Return the (X, Y) coordinate for the center point of the cell that contains the specified text.  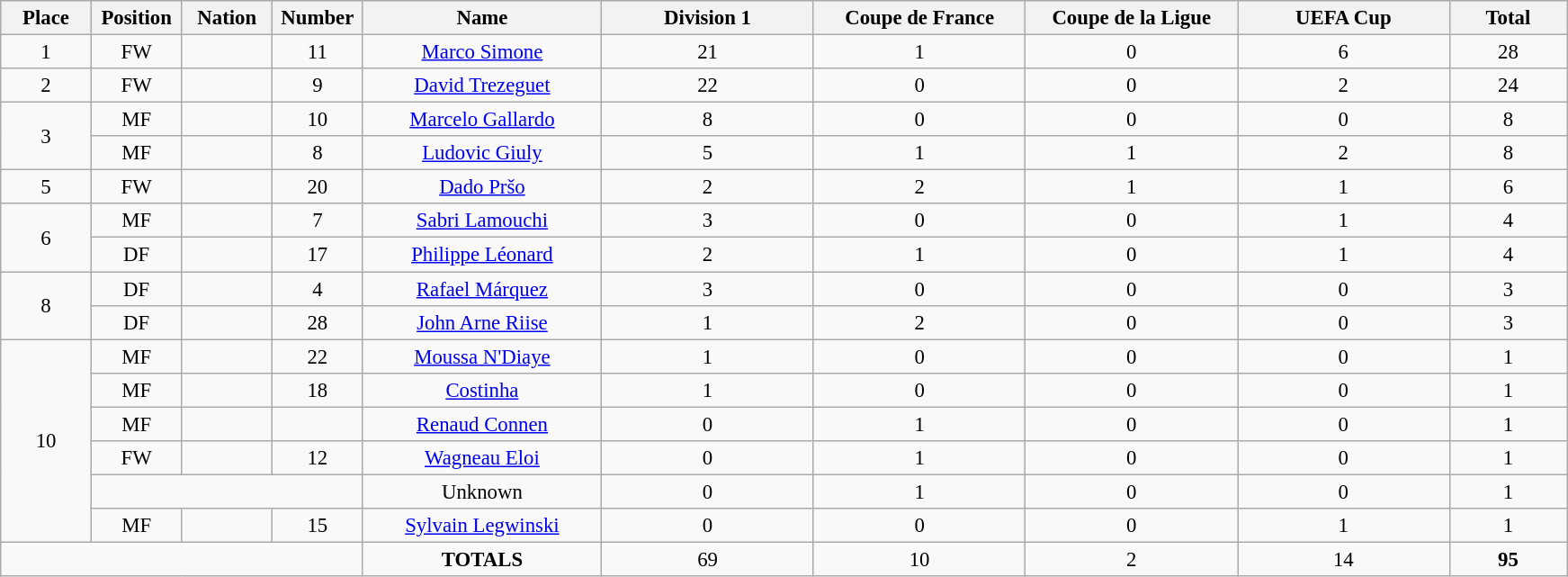
Nation (227, 18)
Total (1508, 18)
Costinha (482, 390)
7 (318, 221)
Place (47, 18)
Dado Pršo (482, 187)
Moussa N'Diaye (482, 356)
Marcelo Gallardo (482, 120)
69 (708, 559)
Marco Simone (482, 52)
24 (1508, 86)
Position (137, 18)
TOTALS (482, 559)
18 (318, 390)
11 (318, 52)
David Trezeguet (482, 86)
21 (708, 52)
17 (318, 255)
UEFA Cup (1344, 18)
Coupe de la Ligue (1132, 18)
Sabri Lamouchi (482, 221)
Coupe de France (919, 18)
15 (318, 526)
Division 1 (708, 18)
Number (318, 18)
12 (318, 458)
Sylvain Legwinski (482, 526)
Name (482, 18)
Wagneau Eloi (482, 458)
Renaud Connen (482, 424)
John Arne Riise (482, 322)
20 (318, 187)
Philippe Léonard (482, 255)
14 (1344, 559)
9 (318, 86)
Unknown (482, 491)
95 (1508, 559)
Rafael Márquez (482, 289)
Ludovic Giuly (482, 153)
